From the cell containing the given text, extract its center point as (x, y) coordinate. 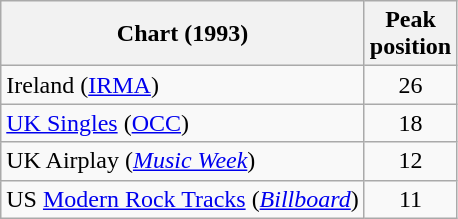
18 (410, 123)
UK Airplay (Music Week) (183, 161)
12 (410, 161)
11 (410, 199)
26 (410, 85)
US Modern Rock Tracks (Billboard) (183, 199)
Peakposition (410, 34)
Chart (1993) (183, 34)
UK Singles (OCC) (183, 123)
Ireland (IRMA) (183, 85)
